Scan for the cell matching the given text and deliver its (X, Y) coordinate at center. 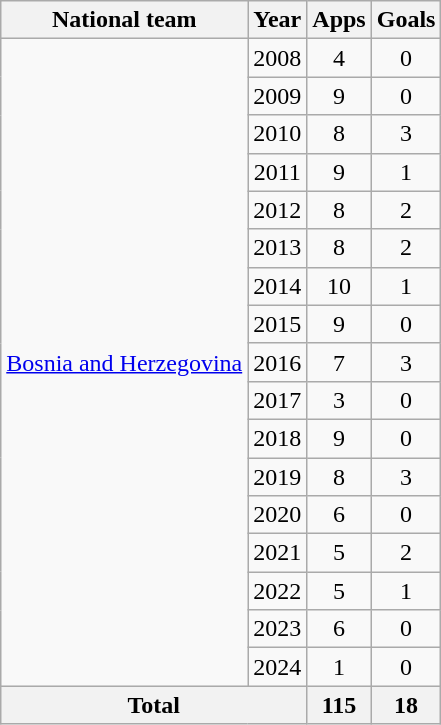
Total (154, 705)
National team (124, 20)
2024 (278, 667)
2010 (278, 134)
2017 (278, 400)
2008 (278, 58)
2014 (278, 286)
115 (339, 705)
2009 (278, 96)
2018 (278, 438)
2015 (278, 324)
18 (406, 705)
2022 (278, 591)
Bosnia and Herzegovina (124, 362)
2016 (278, 362)
2021 (278, 553)
2012 (278, 210)
2020 (278, 515)
Goals (406, 20)
2023 (278, 629)
2013 (278, 248)
Year (278, 20)
2011 (278, 172)
4 (339, 58)
7 (339, 362)
2019 (278, 477)
Apps (339, 20)
10 (339, 286)
